Locate the cell with the specified text and output its [X, Y] center coordinate. 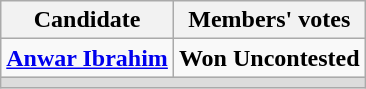
Anwar Ibrahim [88, 58]
Won Uncontested [269, 58]
Members' votes [269, 20]
Candidate [88, 20]
